From the cell containing the given text, extract its center point as (X, Y) coordinate. 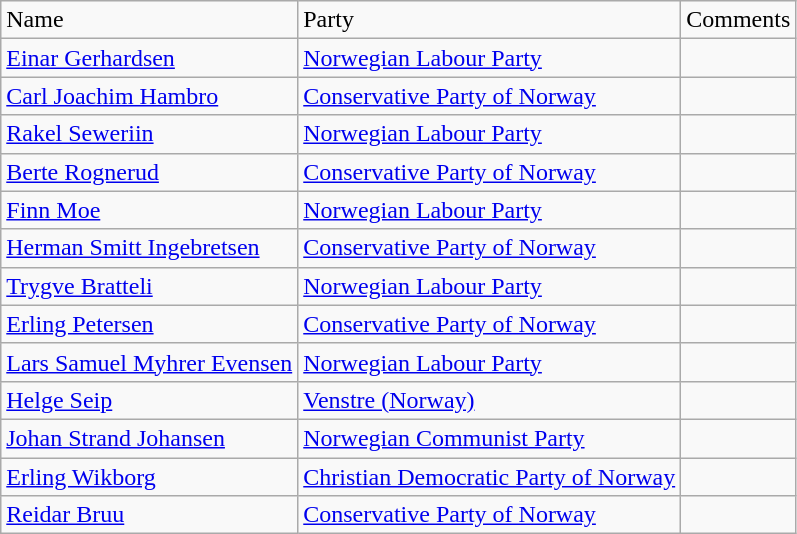
Name (150, 20)
Norwegian Communist Party (490, 438)
Lars Samuel Myhrer Evensen (150, 362)
Herman Smitt Ingebretsen (150, 248)
Johan Strand Johansen (150, 438)
Christian Democratic Party of Norway (490, 477)
Party (490, 20)
Trygve Bratteli (150, 286)
Erling Wikborg (150, 477)
Finn Moe (150, 210)
Reidar Bruu (150, 515)
Erling Petersen (150, 324)
Comments (738, 20)
Venstre (Norway) (490, 400)
Carl Joachim Hambro (150, 96)
Einar Gerhardsen (150, 58)
Rakel Seweriin (150, 134)
Berte Rognerud (150, 172)
Helge Seip (150, 400)
